Determine the [X, Y] coordinate at the center of the cell enclosing the given text.  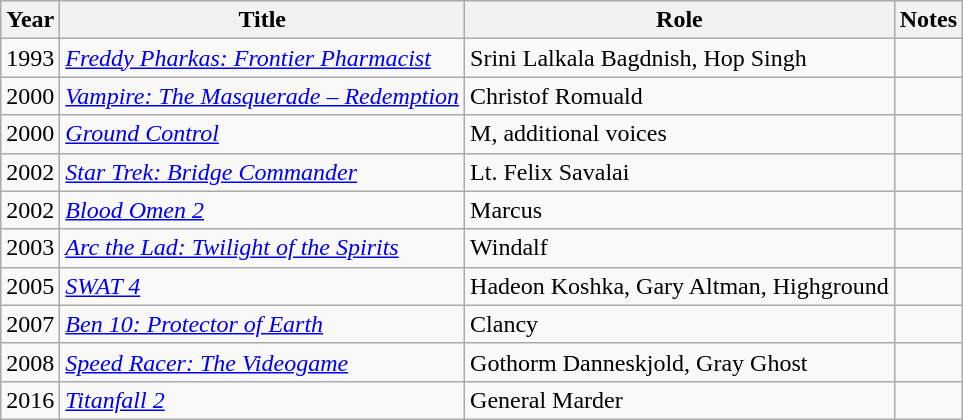
Blood Omen 2 [262, 210]
M, additional voices [680, 134]
2016 [30, 400]
Windalf [680, 248]
2003 [30, 248]
Year [30, 20]
1993 [30, 58]
Notes [928, 20]
Clancy [680, 324]
Gothorm Danneskjold, Gray Ghost [680, 362]
Lt. Felix Savalai [680, 172]
2007 [30, 324]
Role [680, 20]
Star Trek: Bridge Commander [262, 172]
2008 [30, 362]
SWAT 4 [262, 286]
Srini Lalkala Bagdnish, Hop Singh [680, 58]
Hadeon Koshka, Gary Altman, Highground [680, 286]
2005 [30, 286]
Marcus [680, 210]
Vampire: The Masquerade – Redemption [262, 96]
General Marder [680, 400]
Christof Romuald [680, 96]
Arc the Lad: Twilight of the Spirits [262, 248]
Title [262, 20]
Titanfall 2 [262, 400]
Freddy Pharkas: Frontier Pharmacist [262, 58]
Ben 10: Protector of Earth [262, 324]
Ground Control [262, 134]
Speed Racer: The Videogame [262, 362]
